Detect which cell encompasses the target text, then output its [x, y] center coordinate. 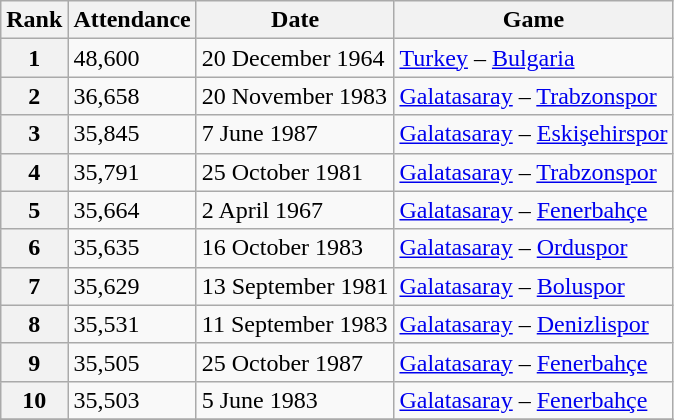
11 September 1983 [295, 324]
Game [534, 20]
48,600 [132, 58]
13 September 1981 [295, 286]
25 October 1981 [295, 172]
Galatasaray – Eskişehirspor [534, 134]
7 June 1987 [295, 134]
20 November 1983 [295, 96]
2 [34, 96]
Attendance [132, 20]
Date [295, 20]
35,629 [132, 286]
6 [34, 248]
4 [34, 172]
16 October 1983 [295, 248]
5 [34, 210]
1 [34, 58]
10 [34, 400]
8 [34, 324]
25 October 1987 [295, 362]
Galatasaray – Orduspor [534, 248]
35,505 [132, 362]
36,658 [132, 96]
35,845 [132, 134]
9 [34, 362]
3 [34, 134]
35,791 [132, 172]
20 December 1964 [295, 58]
35,635 [132, 248]
5 June 1983 [295, 400]
Galatasaray – Denizlispor [534, 324]
Rank [34, 20]
35,531 [132, 324]
7 [34, 286]
Turkey – Bulgaria [534, 58]
Galatasaray – Boluspor [534, 286]
35,503 [132, 400]
2 April 1967 [295, 210]
35,664 [132, 210]
